Find where the given text appears and provide that cell's center as (X, Y) coordinate. 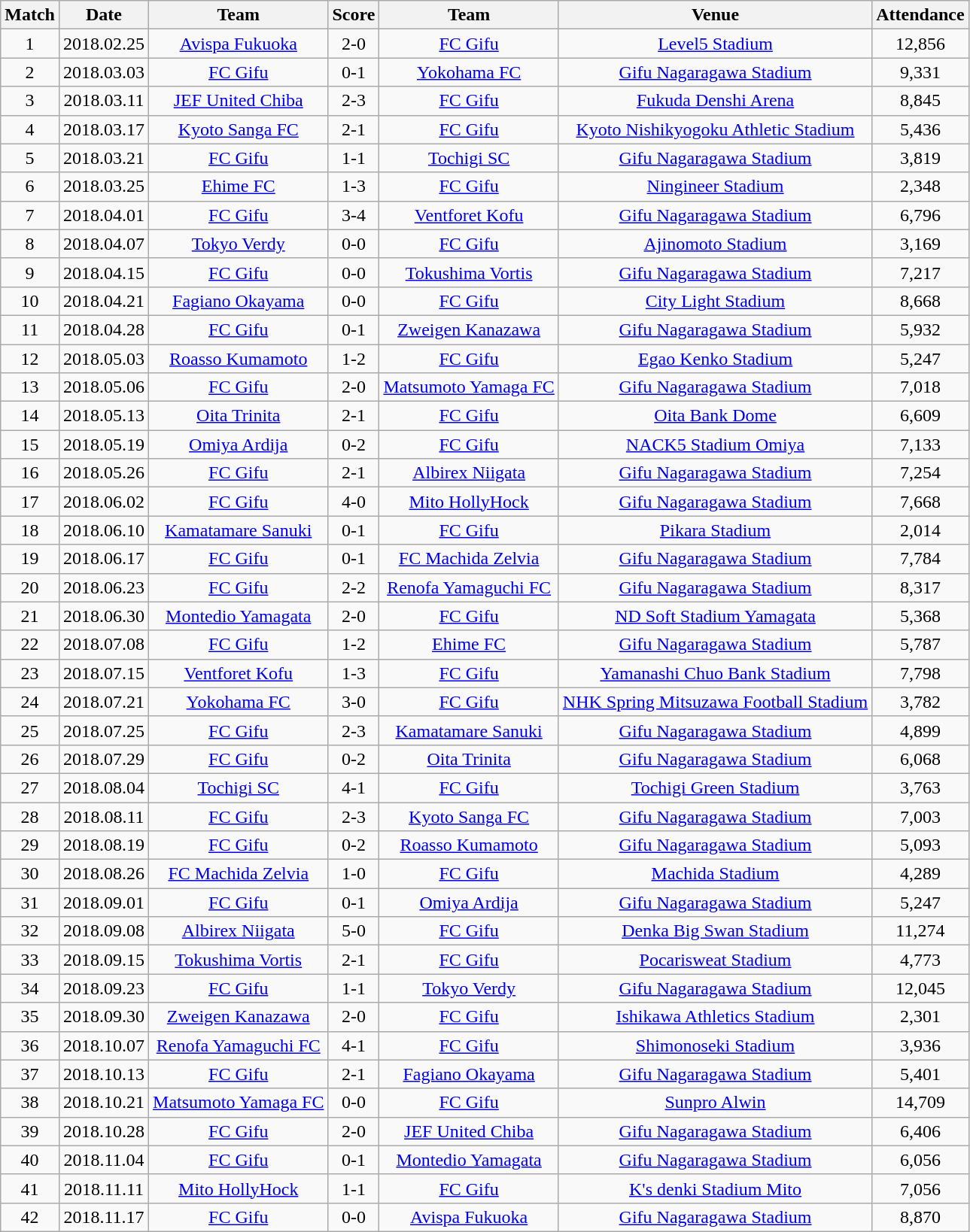
NHK Spring Mitsuzawa Football Stadium (715, 702)
3,169 (920, 244)
2018.09.15 (104, 960)
7,217 (920, 272)
2018.03.17 (104, 129)
City Light Stadium (715, 301)
2018.07.15 (104, 673)
2018.04.15 (104, 272)
Pocarisweat Stadium (715, 960)
6,796 (920, 215)
2018.08.19 (104, 845)
2018.05.03 (104, 359)
3,819 (920, 158)
2,348 (920, 187)
19 (30, 559)
Match (30, 15)
8,317 (920, 587)
6,609 (920, 416)
2018.09.08 (104, 931)
7,018 (920, 387)
Attendance (920, 15)
14,709 (920, 1103)
2018.11.17 (104, 1217)
23 (30, 673)
7,784 (920, 559)
Score (354, 15)
1 (30, 44)
2018.10.21 (104, 1103)
2018.04.01 (104, 215)
17 (30, 502)
7,254 (920, 473)
4,289 (920, 874)
Tochigi Green Stadium (715, 787)
Pikara Stadium (715, 530)
5-0 (354, 931)
2018.06.17 (104, 559)
4-0 (354, 502)
2018.05.06 (104, 387)
29 (30, 845)
10 (30, 301)
18 (30, 530)
7,668 (920, 502)
Fukuda Denshi Arena (715, 101)
26 (30, 759)
9,331 (920, 72)
15 (30, 445)
Kyoto Nishikyogoku Athletic Stadium (715, 129)
6,406 (920, 1131)
35 (30, 1017)
2018.06.02 (104, 502)
13 (30, 387)
2018.09.01 (104, 903)
Shimonoseki Stadium (715, 1045)
2018.09.30 (104, 1017)
2018.06.10 (104, 530)
1-0 (354, 874)
3,936 (920, 1045)
2018.07.25 (104, 730)
6 (30, 187)
2018.10.07 (104, 1045)
20 (30, 587)
2018.11.11 (104, 1188)
2018.05.26 (104, 473)
40 (30, 1160)
2018.05.19 (104, 445)
2 (30, 72)
7,003 (920, 816)
3-0 (354, 702)
11 (30, 329)
2018.04.21 (104, 301)
12,856 (920, 44)
12 (30, 359)
4 (30, 129)
2018.06.23 (104, 587)
5,093 (920, 845)
8,845 (920, 101)
Venue (715, 15)
NACK5 Stadium Omiya (715, 445)
14 (30, 416)
3,782 (920, 702)
7,798 (920, 673)
21 (30, 616)
2018.04.07 (104, 244)
Date (104, 15)
2018.09.23 (104, 988)
36 (30, 1045)
6,056 (920, 1160)
8 (30, 244)
7,056 (920, 1188)
2018.08.04 (104, 787)
12,045 (920, 988)
27 (30, 787)
37 (30, 1074)
3 (30, 101)
2018.03.21 (104, 158)
31 (30, 903)
Ajinomoto Stadium (715, 244)
2018.06.30 (104, 616)
5,787 (920, 645)
8,870 (920, 1217)
Ishikawa Athletics Stadium (715, 1017)
2018.05.13 (104, 416)
Egao Kenko Stadium (715, 359)
34 (30, 988)
ND Soft Stadium Yamagata (715, 616)
5,932 (920, 329)
42 (30, 1217)
2018.04.28 (104, 329)
5,436 (920, 129)
2018.03.03 (104, 72)
5 (30, 158)
22 (30, 645)
Level5 Stadium (715, 44)
32 (30, 931)
30 (30, 874)
5,368 (920, 616)
7,133 (920, 445)
2018.07.29 (104, 759)
Denka Big Swan Stadium (715, 931)
41 (30, 1188)
39 (30, 1131)
2,014 (920, 530)
2018.08.11 (104, 816)
2018.03.25 (104, 187)
K's denki Stadium Mito (715, 1188)
25 (30, 730)
2018.02.25 (104, 44)
2018.03.11 (104, 101)
Yamanashi Chuo Bank Stadium (715, 673)
Sunpro Alwin (715, 1103)
33 (30, 960)
Oita Bank Dome (715, 416)
11,274 (920, 931)
2018.08.26 (104, 874)
4,773 (920, 960)
2-2 (354, 587)
2018.07.21 (104, 702)
8,668 (920, 301)
24 (30, 702)
Ningineer Stadium (715, 187)
3,763 (920, 787)
9 (30, 272)
2,301 (920, 1017)
2018.10.13 (104, 1074)
6,068 (920, 759)
3-4 (354, 215)
38 (30, 1103)
2018.07.08 (104, 645)
2018.10.28 (104, 1131)
28 (30, 816)
7 (30, 215)
5,401 (920, 1074)
2018.11.04 (104, 1160)
4,899 (920, 730)
Machida Stadium (715, 874)
16 (30, 473)
